Return [X, Y] of the center of cell containing provided text 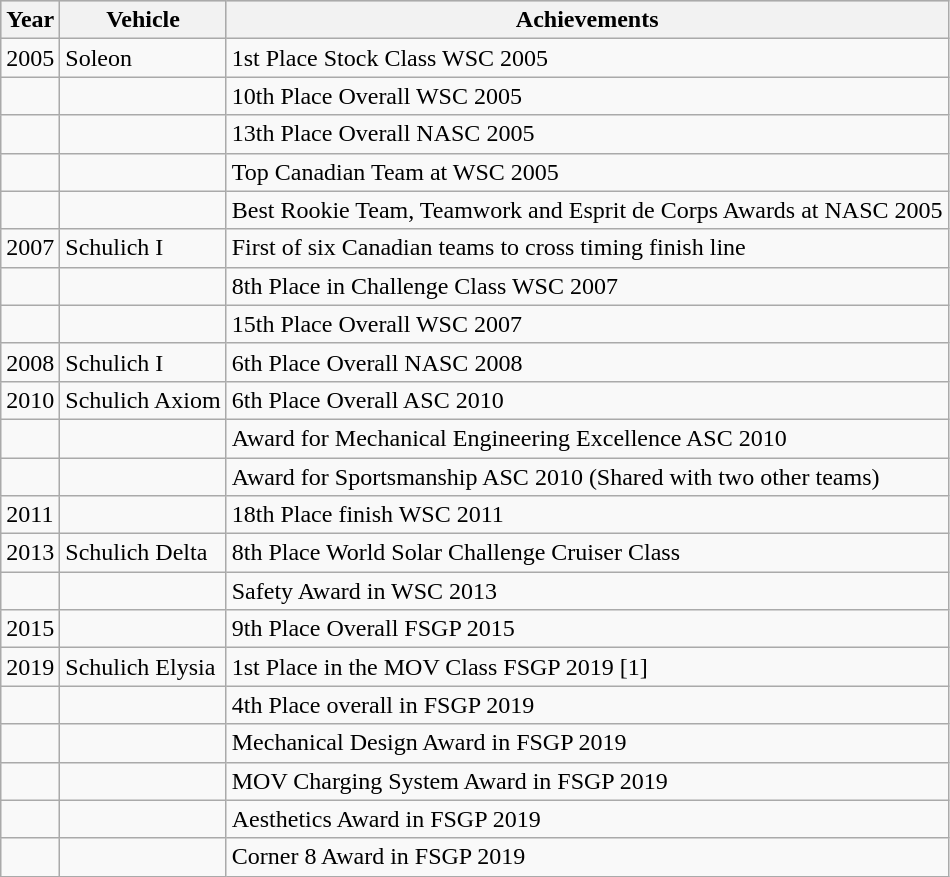
1st Place Stock Class WSC 2005 [587, 58]
First of six Canadian teams to cross timing finish line [587, 248]
6th Place Overall NASC 2008 [587, 362]
Vehicle [143, 20]
2008 [30, 362]
13th Place Overall NASC 2005 [587, 134]
18th Place finish WSC 2011 [587, 515]
2013 [30, 553]
8th Place in Challenge Class WSC 2007 [587, 286]
2005 [30, 58]
Year [30, 20]
Mechanical Design Award in FSGP 2019 [587, 743]
Schulich Delta [143, 553]
15th Place Overall WSC 2007 [587, 324]
2019 [30, 667]
4th Place overall in FSGP 2019 [587, 705]
Best Rookie Team, Teamwork and Esprit de Corps Awards at NASC 2005 [587, 210]
MOV Charging System Award in FSGP 2019 [587, 781]
2010 [30, 400]
Soleon [143, 58]
2011 [30, 515]
Top Canadian Team at WSC 2005 [587, 172]
Schulich Axiom [143, 400]
8th Place World Solar Challenge Cruiser Class [587, 553]
Aesthetics Award in FSGP 2019 [587, 819]
Award for Sportsmanship ASC 2010 (Shared with two other teams) [587, 477]
10th Place Overall WSC 2005 [587, 96]
2007 [30, 248]
Award for Mechanical Engineering Excellence ASC 2010 [587, 438]
1st Place in the MOV Class FSGP 2019 [1] [587, 667]
Schulich Elysia [143, 667]
6th Place Overall ASC 2010 [587, 400]
Safety Award in WSC 2013 [587, 591]
Achievements [587, 20]
2015 [30, 629]
9th Place Overall FSGP 2015 [587, 629]
Corner 8 Award in FSGP 2019 [587, 857]
